Detect which cell encompasses the target text, then output its (x, y) center coordinate. 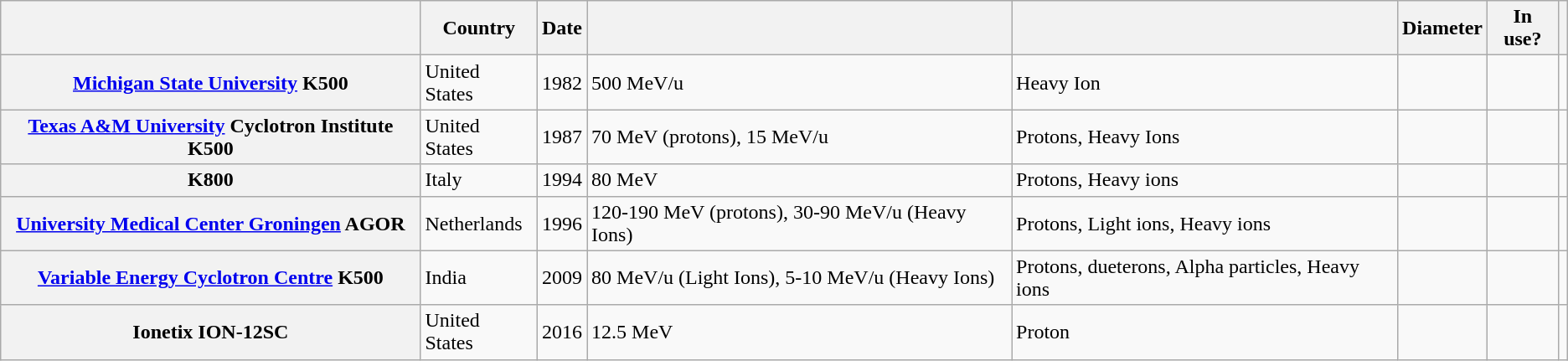
500 MeV/u (799, 82)
Proton (1204, 332)
1987 (561, 137)
Ionetix ION-12SC (211, 332)
1982 (561, 82)
Date (561, 28)
India (479, 278)
Country (479, 28)
Protons, Light ions, Heavy ions (1204, 223)
Michigan State University K500 (211, 82)
Italy (479, 180)
In use? (1523, 28)
12.5 MeV (799, 332)
Protons, Heavy ions (1204, 180)
K800 (211, 180)
80 MeV/u (Light Ions), 5-10 MeV/u (Heavy Ions) (799, 278)
Heavy Ion (1204, 82)
1996 (561, 223)
Variable Energy Cyclotron Centre K500 (211, 278)
80 MeV (799, 180)
Diameter (1442, 28)
1994 (561, 180)
Protons, dueterons, Alpha particles, Heavy ions (1204, 278)
2016 (561, 332)
Netherlands (479, 223)
120-190 MeV (protons), 30-90 MeV/u (Heavy Ions) (799, 223)
University Medical Center Groningen AGOR (211, 223)
Protons, Heavy Ions (1204, 137)
2009 (561, 278)
Texas A&M University Cyclotron Institute K500 (211, 137)
70 MeV (protons), 15 MeV/u (799, 137)
